Locate the cell with the specified text and output its [X, Y] center coordinate. 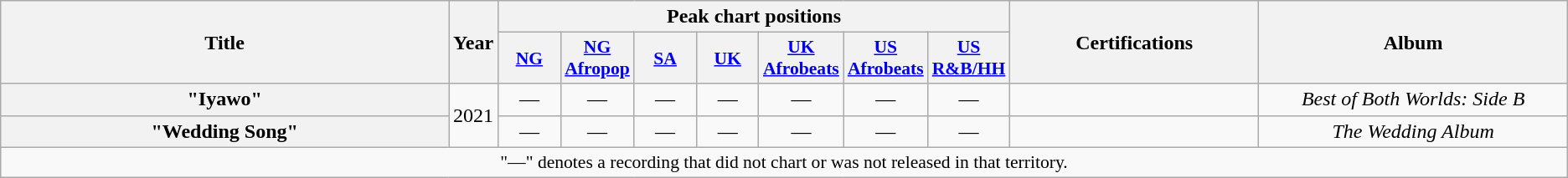
Title [224, 42]
SA [665, 58]
Album [1413, 42]
USAfrobeats [886, 58]
Year [474, 42]
UK [727, 58]
Certifications [1134, 42]
USR&B/HH [969, 58]
NG [529, 58]
Peak chart positions [754, 17]
2021 [474, 115]
"—" denotes a recording that did not chart or was not released in that territory. [784, 162]
NGAfropop [597, 58]
UKAfrobeats [801, 58]
The Wedding Album [1413, 131]
Best of Both Worlds: Side B [1413, 99]
"Wedding Song" [224, 131]
"Iyawo" [224, 99]
